From the cell containing the given text, extract its center point as [X, Y] coordinate. 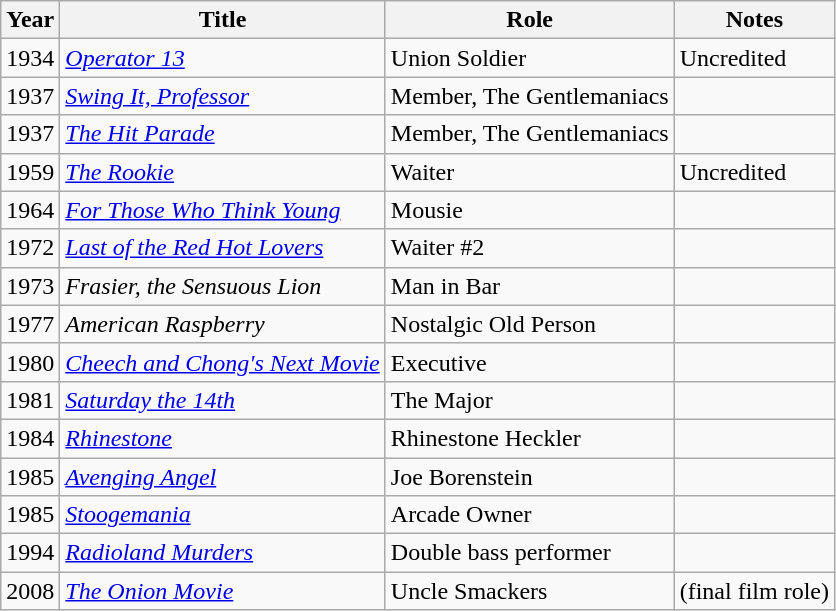
The Onion Movie [222, 591]
1972 [30, 248]
Stoogemania [222, 515]
Title [222, 20]
The Hit Parade [222, 134]
Notes [754, 20]
Avenging Angel [222, 477]
The Major [530, 400]
Mousie [530, 210]
Year [30, 20]
Man in Bar [530, 286]
Radioland Murders [222, 553]
Arcade Owner [530, 515]
Rhinestone [222, 438]
Cheech and Chong's Next Movie [222, 362]
Swing It, Professor [222, 96]
1964 [30, 210]
1977 [30, 324]
1994 [30, 553]
2008 [30, 591]
For Those Who Think Young [222, 210]
1973 [30, 286]
Role [530, 20]
Last of the Red Hot Lovers [222, 248]
Waiter [530, 172]
Joe Borenstein [530, 477]
The Rookie [222, 172]
Waiter #2 [530, 248]
Frasier, the Sensuous Lion [222, 286]
1984 [30, 438]
Nostalgic Old Person [530, 324]
Union Soldier [530, 58]
(final film role) [754, 591]
1980 [30, 362]
Executive [530, 362]
1981 [30, 400]
Operator 13 [222, 58]
Uncle Smackers [530, 591]
Rhinestone Heckler [530, 438]
1959 [30, 172]
American Raspberry [222, 324]
Double bass performer [530, 553]
Saturday the 14th [222, 400]
1934 [30, 58]
